Capture the cell that displays the provided text and extract its (X, Y) central coordinate. 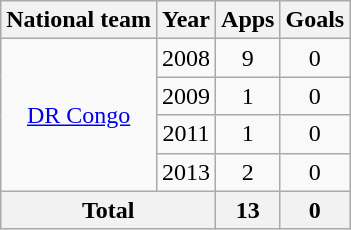
Goals (315, 20)
2 (248, 172)
Total (108, 210)
DR Congo (79, 115)
2013 (186, 172)
National team (79, 20)
2009 (186, 96)
9 (248, 58)
2011 (186, 134)
Apps (248, 20)
2008 (186, 58)
Year (186, 20)
13 (248, 210)
